Search for the cell housing the specified text and yield its (x, y) center coordinate. 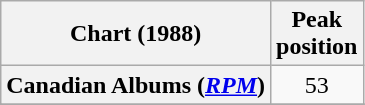
Canadian Albums (RPM) (136, 85)
Peak position (317, 34)
Chart (1988) (136, 34)
53 (317, 85)
